Extract the [x, y] coordinate from the center of the cell holding the provided text.  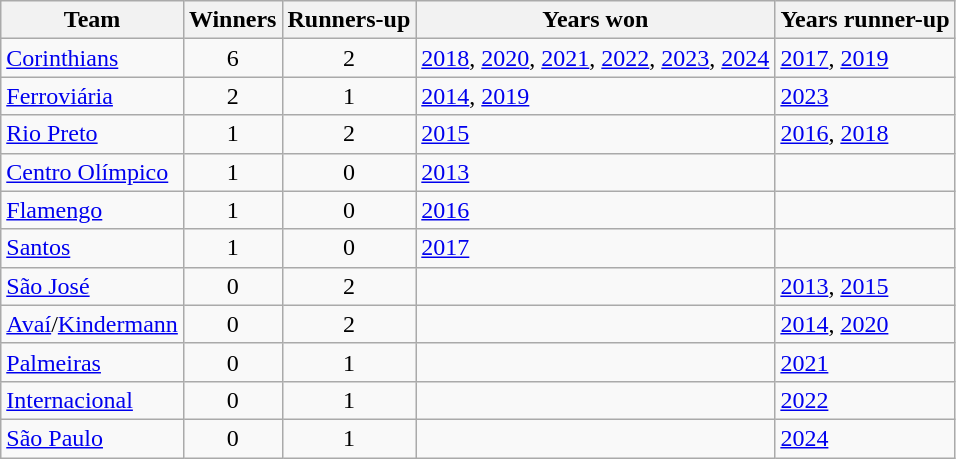
São José [92, 286]
Centro Olímpico [92, 172]
Winners [232, 20]
São Paulo [92, 438]
Palmeiras [92, 362]
2017, 2019 [865, 58]
Years won [596, 20]
2016, 2018 [865, 134]
2018, 2020, 2021, 2022, 2023, 2024 [596, 58]
Runners-up [349, 20]
2017 [596, 248]
Santos [92, 248]
6 [232, 58]
Flamengo [92, 210]
2014, 2020 [865, 324]
2014, 2019 [596, 96]
Ferroviária [92, 96]
2021 [865, 362]
2015 [596, 134]
2016 [596, 210]
2022 [865, 400]
2013 [596, 172]
2013, 2015 [865, 286]
Team [92, 20]
2024 [865, 438]
Avaí/Kindermann [92, 324]
Corinthians [92, 58]
Rio Preto [92, 134]
2023 [865, 96]
Years runner-up [865, 20]
Internacional [92, 400]
